Locate the cell with the specified text and output its [X, Y] center coordinate. 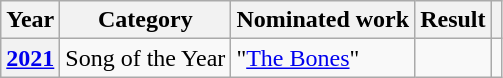
2021 [30, 58]
Result [453, 20]
Year [30, 20]
Song of the Year [146, 58]
"The Bones" [323, 58]
Nominated work [323, 20]
Category [146, 20]
